From the cell containing the given text, extract its center point as (x, y) coordinate. 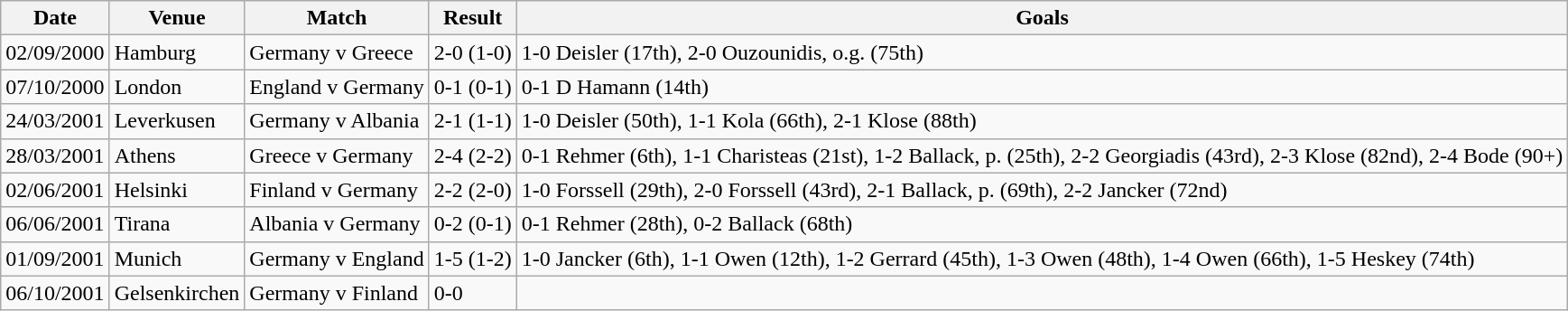
0-1 Rehmer (6th), 1-1 Charisteas (21st), 1-2 Ballack, p. (25th), 2-2 Georgiadis (43rd), 2-3 Klose (82nd), 2-4 Bode (90+) (1042, 155)
Germany v Finland (337, 293)
0-0 (473, 293)
Hamburg (177, 52)
Albania v Germany (337, 224)
Finland v Germany (337, 190)
1-0 Deisler (17th), 2-0 Ouzounidis, o.g. (75th) (1042, 52)
Athens (177, 155)
07/10/2000 (55, 87)
0-1 Rehmer (28th), 0-2 Ballack (68th) (1042, 224)
2-2 (2-0) (473, 190)
Venue (177, 18)
1-0 Jancker (6th), 1-1 Owen (12th), 1-2 Gerrard (45th), 1-3 Owen (48th), 1-4 Owen (66th), 1-5 Heskey (74th) (1042, 259)
1-5 (1-2) (473, 259)
England v Germany (337, 87)
02/09/2000 (55, 52)
Germany v Greece (337, 52)
Greece v Germany (337, 155)
Date (55, 18)
Gelsenkirchen (177, 293)
01/09/2001 (55, 259)
02/06/2001 (55, 190)
2-1 (1-1) (473, 121)
06/06/2001 (55, 224)
2-0 (1-0) (473, 52)
28/03/2001 (55, 155)
Leverkusen (177, 121)
24/03/2001 (55, 121)
Result (473, 18)
1-0 Deisler (50th), 1-1 Kola (66th), 2-1 Klose (88th) (1042, 121)
2-4 (2-2) (473, 155)
0-1 D Hamann (14th) (1042, 87)
Munich (177, 259)
06/10/2001 (55, 293)
Helsinki (177, 190)
Tirana (177, 224)
Match (337, 18)
0-2 (0-1) (473, 224)
London (177, 87)
0-1 (0-1) (473, 87)
Germany v England (337, 259)
Goals (1042, 18)
Germany v Albania (337, 121)
1-0 Forssell (29th), 2-0 Forssell (43rd), 2-1 Ballack, p. (69th), 2-2 Jancker (72nd) (1042, 190)
